Output the [X, Y] coordinate of the center of the cell containing the given text.  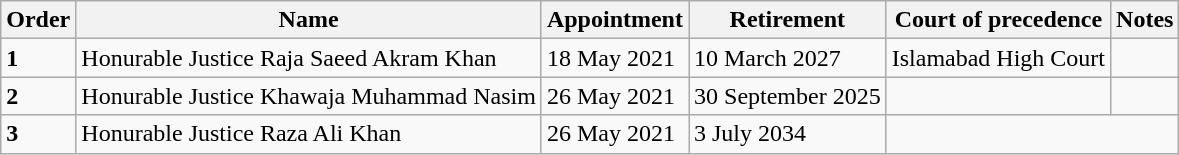
Name [309, 20]
Order [38, 20]
18 May 2021 [614, 58]
30 September 2025 [787, 96]
1 [38, 58]
3 July 2034 [787, 134]
Honurable Justice Raja Saeed Akram Khan [309, 58]
Court of precedence [998, 20]
10 March 2027 [787, 58]
Appointment [614, 20]
Honurable Justice Khawaja Muhammad Nasim [309, 96]
Notes [1145, 20]
3 [38, 134]
Retirement [787, 20]
Honurable Justice Raza Ali Khan [309, 134]
2 [38, 96]
Islamabad High Court [998, 58]
